Provide the (x, y) coordinate of the cell's center where the given text is located.  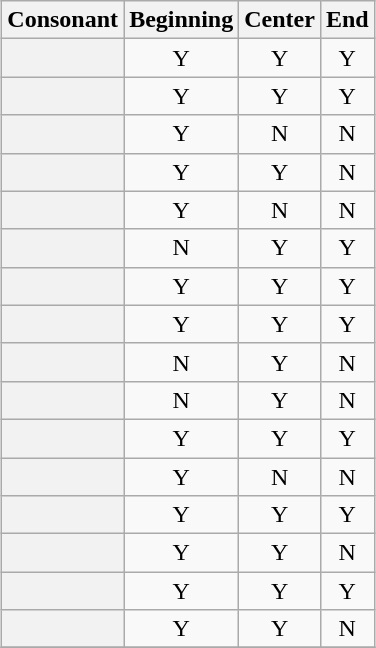
End (347, 20)
Center (280, 20)
Consonant (63, 20)
Beginning (182, 20)
